Find where the given text appears and provide that cell's center as [x, y] coordinate. 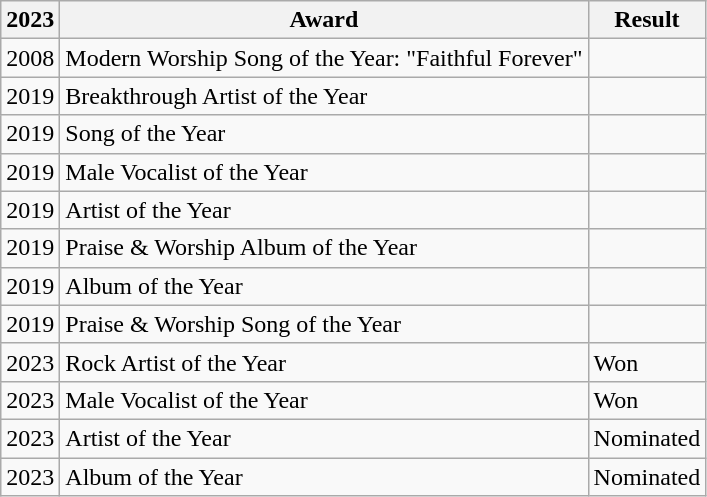
Praise & Worship Album of the Year [324, 248]
2008 [30, 58]
Rock Artist of the Year [324, 362]
Award [324, 20]
Breakthrough Artist of the Year [324, 96]
Song of the Year [324, 134]
Praise & Worship Song of the Year [324, 324]
Modern Worship Song of the Year: "Faithful Forever" [324, 58]
Result [647, 20]
